From the cell containing the given text, extract its center point as (x, y) coordinate. 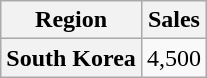
4,500 (174, 58)
Region (72, 20)
Sales (174, 20)
South Korea (72, 58)
